Provide the [X, Y] coordinate of the cell's center where the given text is located.  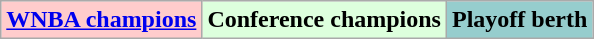
Conference champions [324, 20]
WNBA champions [102, 20]
Playoff berth [519, 20]
